Return (X, Y) of the center of cell containing provided text 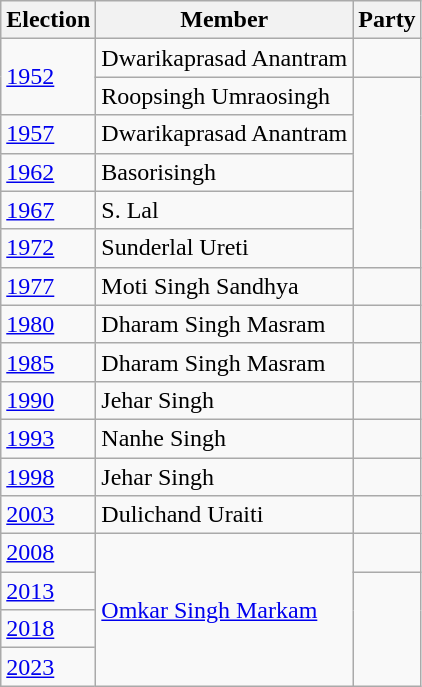
1998 (48, 477)
2023 (48, 667)
1993 (48, 438)
Moti Singh Sandhya (224, 286)
1952 (48, 77)
Election (48, 20)
1962 (48, 172)
1957 (48, 134)
1990 (48, 400)
S. Lal (224, 210)
Omkar Singh Markam (224, 610)
Basorisingh (224, 172)
2013 (48, 591)
1967 (48, 210)
2008 (48, 553)
2018 (48, 629)
Dulichand Uraiti (224, 515)
Roopsingh Umraosingh (224, 96)
Party (387, 20)
1985 (48, 362)
Sunderlal Ureti (224, 248)
1980 (48, 324)
Nanhe Singh (224, 438)
2003 (48, 515)
1977 (48, 286)
1972 (48, 248)
Member (224, 20)
